Capture the cell that displays the provided text and extract its (X, Y) central coordinate. 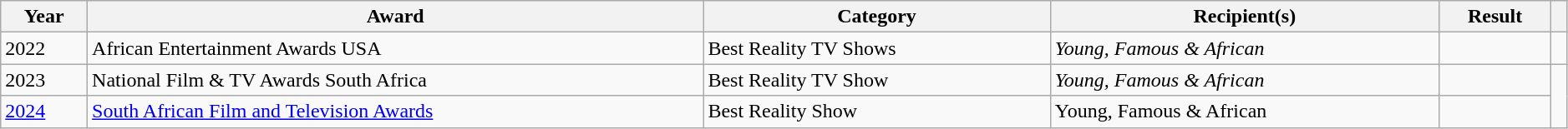
South African Film and Television Awards (396, 112)
Result (1494, 17)
Recipient(s) (1245, 17)
Best Reality TV Show (877, 80)
African Entertainment Awards USA (396, 48)
Best Reality TV Shows (877, 48)
Award (396, 17)
2022 (44, 48)
2023 (44, 80)
Year (44, 17)
Category (877, 17)
Best Reality Show (877, 112)
2024 (44, 112)
National Film & TV Awards South Africa (396, 80)
